Provide the [x, y] coordinate of the cell's center where the given text is located.  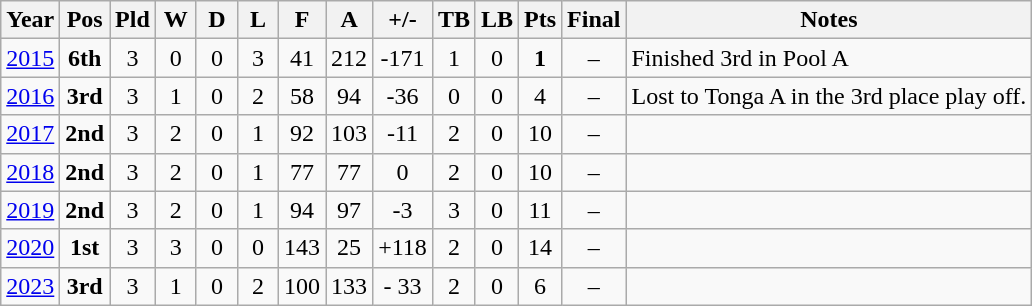
W [176, 20]
TB [454, 20]
11 [540, 210]
4 [540, 96]
1st [85, 248]
F [302, 20]
25 [350, 248]
LB [496, 20]
2015 [30, 58]
212 [350, 58]
100 [302, 286]
A [350, 20]
Lost to Tonga A in the 3rd place play off. [829, 96]
6 [540, 286]
+/- [403, 20]
Pos [85, 20]
58 [302, 96]
-11 [403, 134]
Notes [829, 20]
Year [30, 20]
2018 [30, 172]
143 [302, 248]
L [258, 20]
133 [350, 286]
Pld [133, 20]
Finished 3rd in Pool A [829, 58]
Final [594, 20]
2017 [30, 134]
-3 [403, 210]
-36 [403, 96]
2020 [30, 248]
- 33 [403, 286]
Pts [540, 20]
41 [302, 58]
6th [85, 58]
103 [350, 134]
2019 [30, 210]
14 [540, 248]
2016 [30, 96]
92 [302, 134]
97 [350, 210]
+118 [403, 248]
2023 [30, 286]
D [216, 20]
-171 [403, 58]
